Capture the cell that displays the provided text and extract its (X, Y) central coordinate. 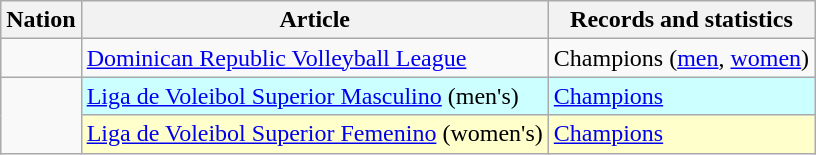
Nation (41, 20)
Liga de Voleibol Superior Masculino (men's) (314, 96)
Liga de Voleibol Superior Femenino (women's) (314, 134)
Records and statistics (681, 20)
Article (314, 20)
Dominican Republic Volleyball League (314, 58)
Champions (men, women) (681, 58)
